Determine the [x, y] coordinate at the center of the cell enclosing the given text.  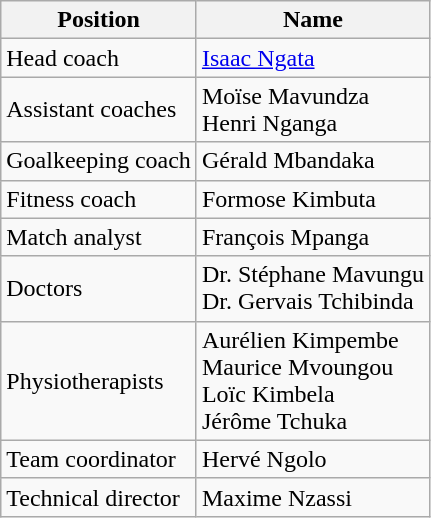
Assistant coaches [99, 110]
Maxime Nzassi [312, 497]
Aurélien Kimpembe Maurice Mvoungou Loïc Kimbela Jérôme Tchuka [312, 380]
Physiotherapists [99, 380]
François Mpanga [312, 237]
Moïse Mavundza Henri Nganga [312, 110]
Formose Kimbuta [312, 199]
Head coach [99, 58]
Technical director [99, 497]
Position [99, 20]
Team coordinator [99, 459]
Fitness coach [99, 199]
Dr. Stéphane Mavungu Dr. Gervais Tchibinda [312, 288]
Match analyst [99, 237]
Name [312, 20]
Goalkeeping coach [99, 161]
Hervé Ngolo [312, 459]
Gérald Mbandaka [312, 161]
Doctors [99, 288]
Isaac Ngata [312, 58]
